For the text-containing cell, return its midpoint in [X, Y] coordinate format. 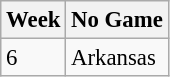
No Game [117, 20]
Arkansas [117, 58]
Week [34, 20]
6 [34, 58]
